Determine the (X, Y) coordinate at the center of the cell enclosing the given text.  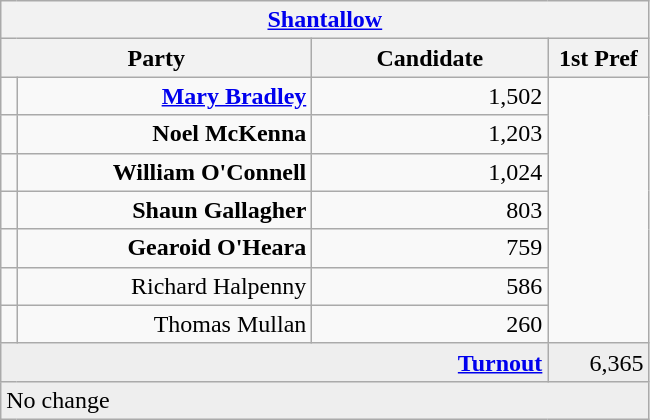
1,502 (430, 96)
1,203 (430, 134)
Candidate (430, 58)
Shantallow (325, 20)
Richard Halpenny (164, 286)
Mary Bradley (164, 96)
William O'Connell (164, 172)
6,365 (598, 362)
586 (430, 286)
No change (325, 400)
Thomas Mullan (164, 324)
Gearoid O'Heara (164, 248)
Party (156, 58)
803 (430, 210)
1st Pref (598, 58)
759 (430, 248)
260 (430, 324)
Shaun Gallagher (164, 210)
1,024 (430, 172)
Turnout (274, 362)
Noel McKenna (164, 134)
